Determine the [X, Y] coordinate at the center of the cell enclosing the given text.  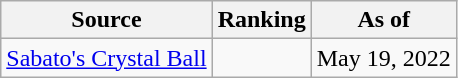
Sabato's Crystal Ball [106, 58]
Ranking [262, 20]
May 19, 2022 [384, 58]
Source [106, 20]
As of [384, 20]
